Determine the [x, y] coordinate at the center of the cell enclosing the given text.  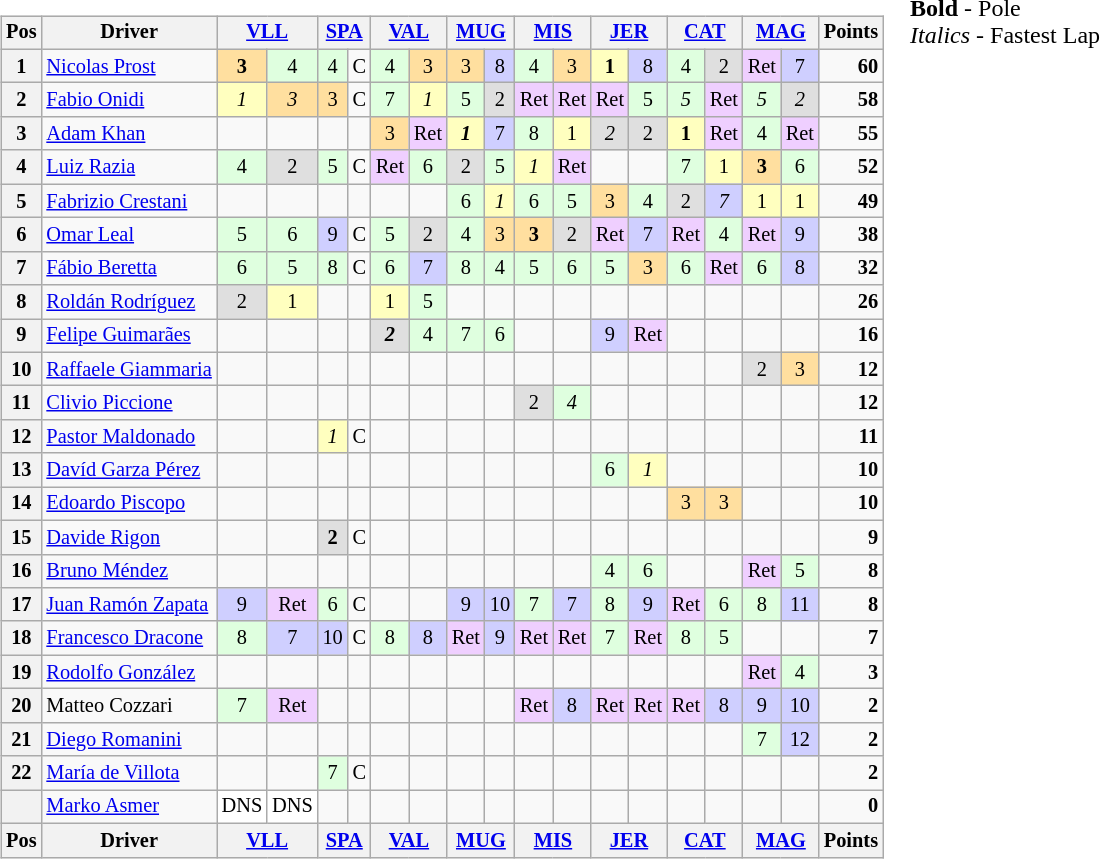
Bruno Méndez [128, 571]
Fabio Onidi [128, 100]
Clivio Piccione [128, 403]
13 [21, 470]
Fábio Beretta [128, 268]
Nicolas Prost [128, 66]
Diego Romanini [128, 739]
Raffaele Giammaria [128, 369]
Davíd Garza Pérez [128, 470]
Adam Khan [128, 134]
Francesco Dracone [128, 638]
Omar Leal [128, 235]
60 [851, 66]
15 [21, 537]
Davide Rigon [128, 537]
19 [21, 672]
22 [21, 773]
58 [851, 100]
49 [851, 201]
18 [21, 638]
Fabrizio Crestani [128, 201]
María de Villota [128, 773]
55 [851, 134]
14 [21, 504]
Matteo Cozzari [128, 706]
21 [21, 739]
38 [851, 235]
20 [21, 706]
Roldán Rodríguez [128, 302]
0 [851, 807]
17 [21, 605]
Luiz Razia [128, 167]
32 [851, 268]
Juan Ramón Zapata [128, 605]
Marko Asmer [128, 807]
Felipe Guimarães [128, 336]
26 [851, 302]
52 [851, 167]
Pastor Maldonado [128, 437]
Edoardo Piscopo [128, 504]
Rodolfo González [128, 672]
